Scan for the cell matching the given text and deliver its (x, y) coordinate at center. 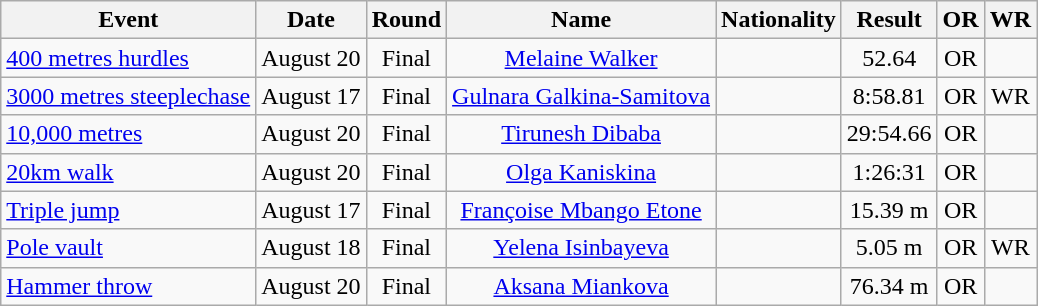
Tirunesh Dibaba (582, 134)
Yelena Isinbayeva (582, 248)
Gulnara Galkina-Samitova (582, 96)
400 metres hurdles (128, 58)
10,000 metres (128, 134)
Nationality (779, 20)
Melaine Walker (582, 58)
Name (582, 20)
Result (889, 20)
52.64 (889, 58)
76.34 m (889, 286)
Olga Kaniskina (582, 172)
Event (128, 20)
Pole vault (128, 248)
3000 metres steeplechase (128, 96)
Date (311, 20)
8:58.81 (889, 96)
Round (406, 20)
Françoise Mbango Etone (582, 210)
August 18 (311, 248)
Aksana Miankova (582, 286)
15.39 m (889, 210)
1:26:31 (889, 172)
29:54.66 (889, 134)
Triple jump (128, 210)
5.05 m (889, 248)
Hammer throw (128, 286)
20km walk (128, 172)
